Search for the cell housing the specified text and yield its [x, y] center coordinate. 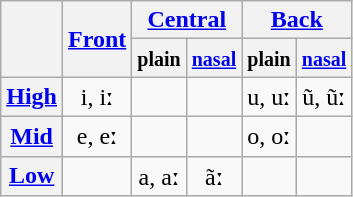
i, iː [98, 97]
Mid [32, 136]
a, aː [159, 176]
Front [98, 39]
ãː [214, 176]
u, uː [270, 97]
Back [297, 20]
High [32, 97]
o, oː [270, 136]
Central [187, 20]
ũ, ũː [324, 97]
Low [32, 176]
e, eː [98, 136]
